Search for the cell housing the specified text and yield its (x, y) center coordinate. 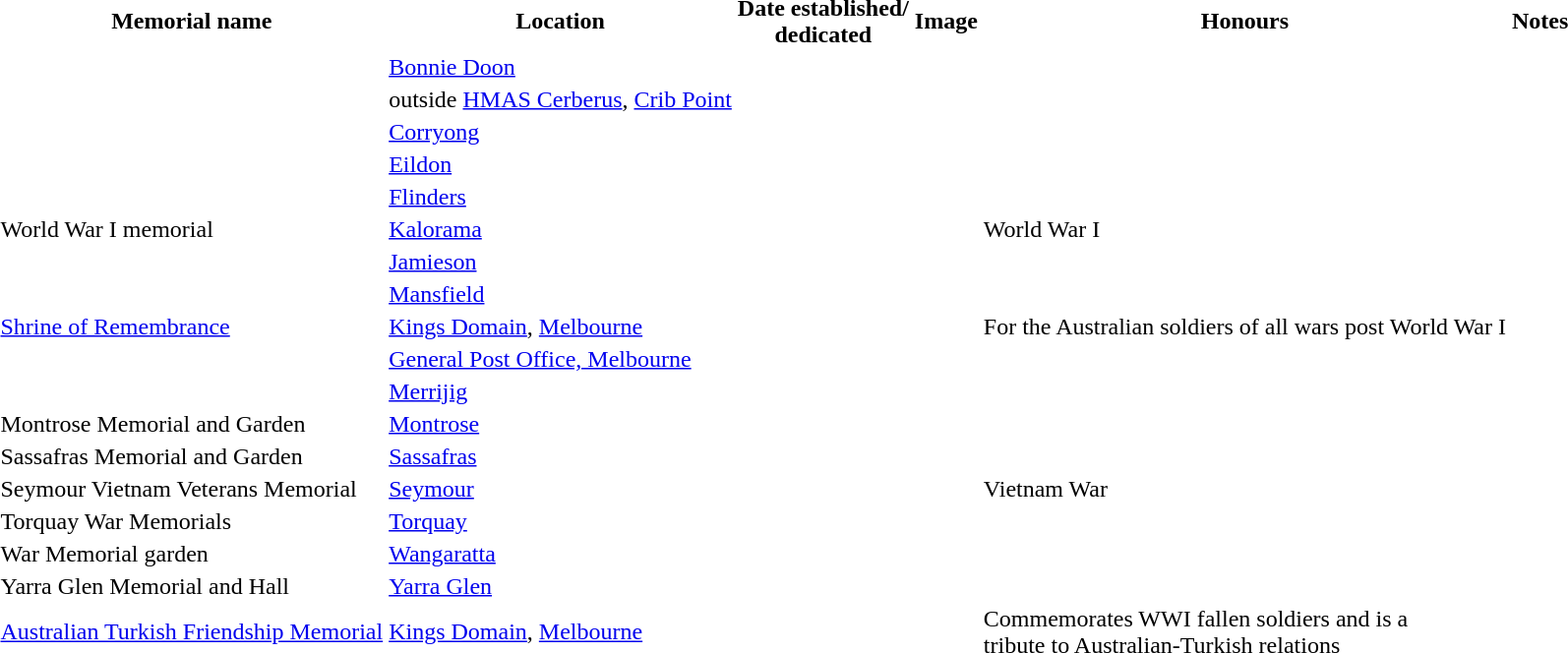
Corryong (561, 132)
Yarra Glen (561, 586)
Montrose (561, 424)
World War I (1244, 229)
Vietnam War (1244, 489)
Kings Domain, Melbourne (561, 326)
Sassafras (561, 456)
Eildon (561, 164)
Mansfield (561, 294)
Jamieson (561, 262)
Seymour (561, 489)
Wangaratta (561, 554)
Merrijig (561, 391)
Torquay (561, 521)
Kalorama (561, 229)
General Post Office, Melbourne (561, 359)
outside HMAS Cerberus, Crib Point (561, 99)
For the Australian soldiers of all wars post World War I (1244, 326)
Flinders (561, 197)
Bonnie Doon (561, 67)
